From the cell containing the given text, extract its center point as [X, Y] coordinate. 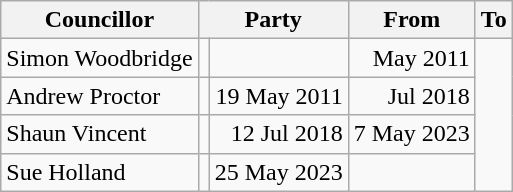
Simon Woodbridge [100, 58]
25 May 2023 [278, 172]
12 Jul 2018 [278, 134]
May 2011 [412, 58]
Sue Holland [100, 172]
Party [273, 20]
Councillor [100, 20]
19 May 2011 [278, 96]
Shaun Vincent [100, 134]
7 May 2023 [412, 134]
Andrew Proctor [100, 96]
To [494, 20]
Jul 2018 [412, 96]
From [412, 20]
